Provide the (X, Y) coordinate of the cell's center where the given text is located.  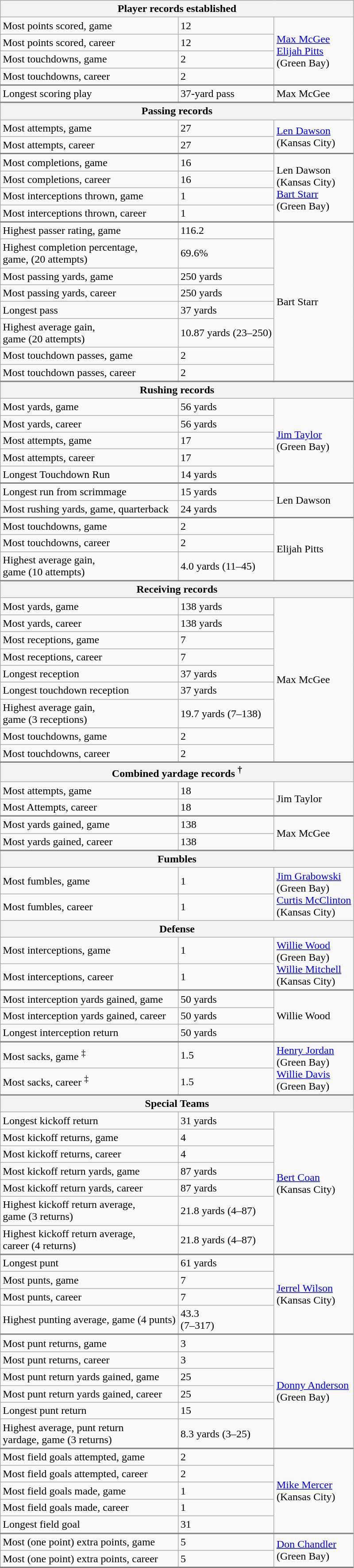
Mike Mercer(Kansas City) (314, 1491)
Longest scoring play (89, 94)
15 (226, 1411)
Rushing records (177, 390)
Player records established (177, 9)
Jim Taylor (314, 799)
Most completions, game (89, 162)
Most kickoff returns, game (89, 1137)
Most field goals made, career (89, 1507)
Elijah Pitts (314, 549)
Most field goals made, game (89, 1490)
Max McGeeElijah Pitts(Green Bay) (314, 51)
Most (one point) extra points, game (89, 1541)
Most interceptions thrown, game (89, 196)
Most passing yards, career (89, 293)
Special Teams (177, 1104)
Most receptions, career (89, 657)
Most punt return yards gained, career (89, 1394)
Most receptions, game (89, 640)
Most touchdown passes, game (89, 356)
Most sacks, game ‡ (89, 1055)
Longest punt return (89, 1411)
10.87 yards (23–250) (226, 333)
Len Dawson(Kansas City) (314, 136)
Most interception yards gained, career (89, 1016)
Most passing yards, game (89, 276)
Most fumbles, game (89, 881)
Longest pass (89, 310)
Most (one point) extra points, career (89, 1559)
Most punts, game (89, 1280)
24 yards (226, 509)
Most interceptions, career (89, 977)
15 yards (226, 492)
Highest passer rating, game (89, 230)
Len Dawson(Kansas City)Bart Starr(Green Bay) (314, 188)
69.6% (226, 253)
Longest punt (89, 1263)
Most interceptions thrown, career (89, 213)
61 yards (226, 1263)
Most field goals attempted, game (89, 1457)
Longest Touchdown Run (89, 475)
Most completions, career (89, 179)
Most points scored, career (89, 43)
Most sacks, career ‡ (89, 1082)
Donny Anderson(Green Bay) (314, 1392)
Most punts, career (89, 1297)
37-yard pass (226, 94)
Highest kickoff return average,career (4 returns) (89, 1240)
Longest kickoff return (89, 1121)
31 (226, 1525)
19.7 yards (7–138) (226, 713)
Jim Taylor(Green Bay) (314, 441)
Longest reception (89, 674)
31 yards (226, 1121)
Longest touchdown reception (89, 691)
Most interception yards gained, game (89, 999)
4.0 yards (11–45) (226, 566)
Combined yardage records † (177, 772)
43.3(7–317) (226, 1320)
Highest average, punt returnyardage, game (3 returns) (89, 1434)
Most rushing yards, game, quarterback (89, 509)
Most field goals attempted, career (89, 1474)
Most yards gained, game (89, 825)
Longest interception return (89, 1033)
Most kickoff return yards, career (89, 1188)
Jim Grabowski(Green Bay)Curtis McClinton(Kansas City) (314, 894)
Willie Wood (314, 1016)
Longest field goal (89, 1525)
Most punt returns, career (89, 1360)
8.3 yards (3–25) (226, 1434)
Highest average gain,game (20 attempts) (89, 333)
Henry Jordan(Green Bay)Willie Davis(Green Bay) (314, 1068)
Most yards gained, career (89, 842)
Receiving records (177, 589)
Most kickoff returns, career (89, 1154)
14 yards (226, 475)
Highest completion percentage,game, (20 attempts) (89, 253)
Most kickoff return yards, game (89, 1171)
Highest kickoff return average,game (3 returns) (89, 1211)
Len Dawson (314, 501)
Fumbles (177, 859)
Most touchdown passes, career (89, 373)
Highest average gain,game (10 attempts) (89, 566)
Longest run from scrimmage (89, 492)
Bart Starr (314, 302)
Most punt return yards gained, game (89, 1377)
Willie Wood (Green Bay)Willie Mitchell(Kansas City) (314, 964)
Bert Coan(Kansas City) (314, 1184)
Passing records (177, 111)
Most Attempts, career (89, 807)
Defense (177, 929)
Most points scored, game (89, 26)
Most fumbles, career (89, 907)
116.2 (226, 230)
Highest average gain,game (3 receptions) (89, 713)
Jerrel Wilson(Kansas City) (314, 1294)
Highest punting average, game (4 punts) (89, 1320)
Most interceptions, game (89, 951)
Don Chandler(Green Bay) (314, 1550)
Most punt returns, game (89, 1343)
